Locate the cell with the specified text and output its [x, y] center coordinate. 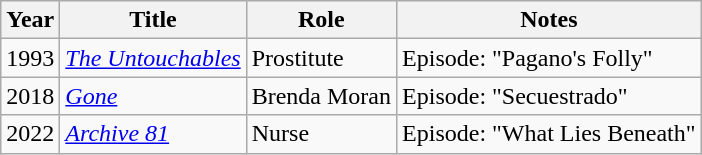
Notes [550, 20]
The Untouchables [153, 58]
Title [153, 20]
Episode: "Pagano's Folly" [550, 58]
Nurse [321, 134]
2022 [30, 134]
2018 [30, 96]
Archive 81 [153, 134]
Role [321, 20]
Prostitute [321, 58]
Episode: "What Lies Beneath" [550, 134]
Year [30, 20]
Brenda Moran [321, 96]
1993 [30, 58]
Gone [153, 96]
Episode: "Secuestrado" [550, 96]
